From the cell containing the given text, extract its center point as [X, Y] coordinate. 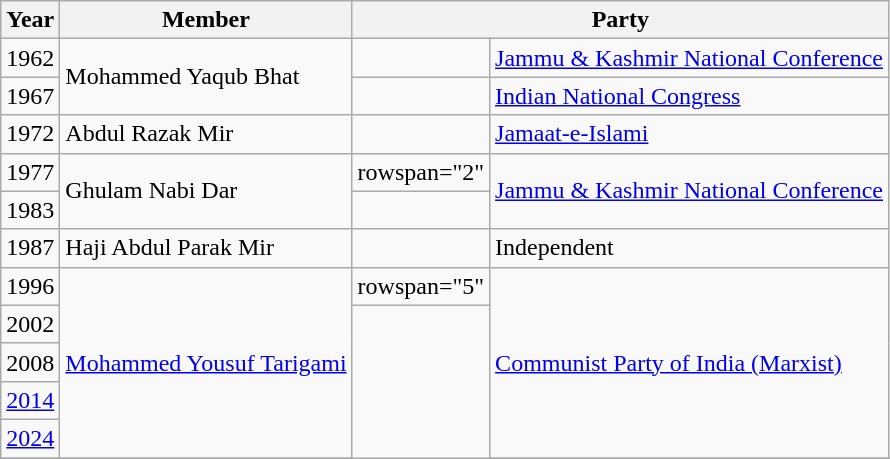
1996 [30, 286]
Party [620, 20]
Mohammed Yousuf Tarigami [206, 362]
Communist Party of India (Marxist) [690, 362]
1987 [30, 248]
Jamaat-e-Islami [690, 134]
2002 [30, 324]
Ghulam Nabi Dar [206, 191]
2008 [30, 362]
rowspan="2" [421, 172]
1983 [30, 210]
Member [206, 20]
Year [30, 20]
rowspan="5" [421, 286]
Independent [690, 248]
1972 [30, 134]
Abdul Razak Mir [206, 134]
Indian National Congress [690, 96]
1962 [30, 58]
2024 [30, 438]
Haji Abdul Parak Mir [206, 248]
Mohammed Yaqub Bhat [206, 77]
1977 [30, 172]
1967 [30, 96]
2014 [30, 400]
